Pinpoint the cell where the given text exists, returning its [X, Y] midpoint coordinate. 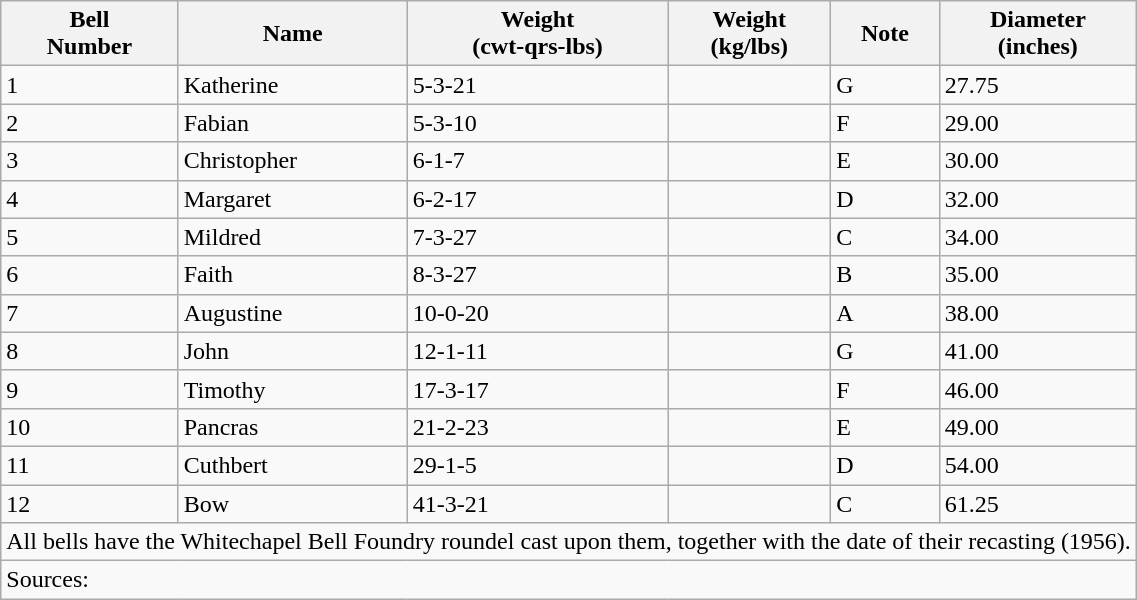
10-0-20 [538, 313]
Christopher [292, 161]
Augustine [292, 313]
4 [90, 199]
29-1-5 [538, 465]
A [886, 313]
2 [90, 123]
29.00 [1038, 123]
30.00 [1038, 161]
Name [292, 34]
27.75 [1038, 85]
Timothy [292, 389]
BellNumber [90, 34]
34.00 [1038, 237]
32.00 [1038, 199]
6-2-17 [538, 199]
Sources: [569, 580]
All bells have the Whitechapel Bell Foundry roundel cast upon them, together with the date of their recasting (1956). [569, 542]
38.00 [1038, 313]
35.00 [1038, 275]
Mildred [292, 237]
61.25 [1038, 503]
17-3-17 [538, 389]
54.00 [1038, 465]
9 [90, 389]
10 [90, 427]
6 [90, 275]
6-1-7 [538, 161]
Weight(kg/lbs) [750, 34]
Katherine [292, 85]
12 [90, 503]
Cuthbert [292, 465]
41.00 [1038, 351]
B [886, 275]
49.00 [1038, 427]
Pancras [292, 427]
8 [90, 351]
3 [90, 161]
Note [886, 34]
Faith [292, 275]
11 [90, 465]
41-3-21 [538, 503]
Margaret [292, 199]
46.00 [1038, 389]
John [292, 351]
Bow [292, 503]
21-2-23 [538, 427]
12-1-11 [538, 351]
5-3-10 [538, 123]
Weight(cwt-qrs-lbs) [538, 34]
Diameter(inches) [1038, 34]
1 [90, 85]
8-3-27 [538, 275]
7 [90, 313]
7-3-27 [538, 237]
Fabian [292, 123]
5-3-21 [538, 85]
5 [90, 237]
